Find where the given text appears and provide that cell's center as [x, y] coordinate. 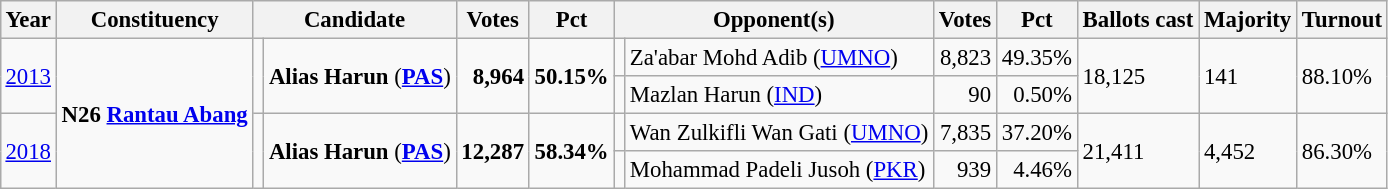
2013 [28, 76]
141 [1248, 76]
7,835 [966, 133]
12,287 [492, 152]
58.34% [572, 152]
86.30% [1342, 152]
Constituency [154, 20]
Wan Zulkifli Wan Gati (UMNO) [780, 133]
49.35% [1036, 57]
8,964 [492, 76]
90 [966, 95]
0.50% [1036, 95]
Mohammad Padeli Jusoh (PKR) [780, 170]
4,452 [1248, 152]
18,125 [1138, 76]
Candidate [354, 20]
Ballots cast [1138, 20]
939 [966, 170]
37.20% [1036, 133]
21,411 [1138, 152]
Opponent(s) [774, 20]
Majority [1248, 20]
N26 Rantau Abang [154, 113]
88.10% [1342, 76]
Turnout [1342, 20]
8,823 [966, 57]
Mazlan Harun (IND) [780, 95]
2018 [28, 152]
Za'abar Mohd Adib (UMNO) [780, 57]
4.46% [1036, 170]
Year [28, 20]
50.15% [572, 76]
